Locate the cell with the specified text and output its [x, y] center coordinate. 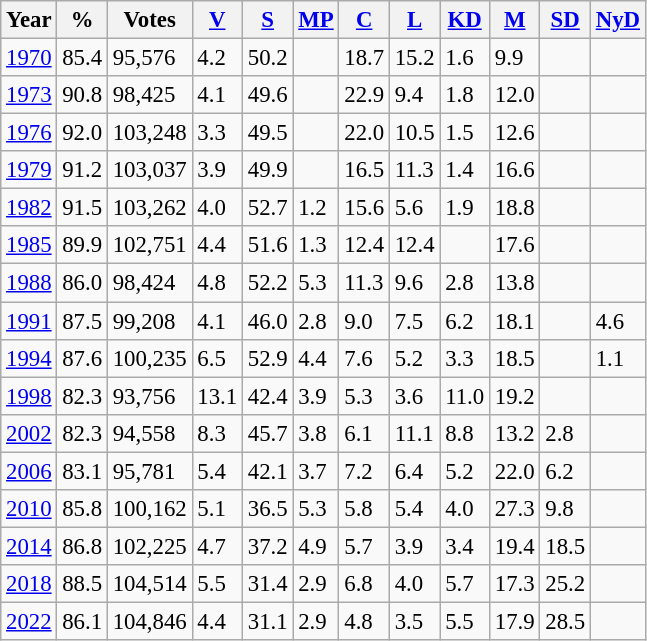
12.6 [514, 133]
9.9 [514, 58]
36.5 [267, 509]
93,756 [150, 396]
45.7 [267, 433]
102,225 [150, 546]
7.6 [364, 358]
3.6 [414, 396]
31.1 [267, 621]
16.5 [364, 170]
C [364, 20]
5.8 [364, 509]
86.8 [82, 546]
11.0 [465, 396]
46.0 [267, 321]
17.9 [514, 621]
1.9 [465, 208]
MP [316, 20]
100,162 [150, 509]
6.8 [364, 584]
19.4 [514, 546]
95,576 [150, 58]
5.6 [414, 208]
1982 [29, 208]
2006 [29, 471]
49.9 [267, 170]
6.4 [414, 471]
1991 [29, 321]
2022 [29, 621]
13.8 [514, 283]
L [414, 20]
1988 [29, 283]
M [514, 20]
V [217, 20]
91.2 [82, 170]
85.8 [82, 509]
9.6 [414, 283]
11.1 [414, 433]
17.6 [514, 245]
1994 [29, 358]
49.6 [267, 95]
87.5 [82, 321]
42.1 [267, 471]
9.4 [414, 95]
22.9 [364, 95]
4.6 [618, 321]
15.6 [364, 208]
2002 [29, 433]
1.8 [465, 95]
2010 [29, 509]
1.4 [465, 170]
49.5 [267, 133]
89.9 [82, 245]
6.5 [217, 358]
2014 [29, 546]
87.6 [82, 358]
42.4 [267, 396]
9.0 [364, 321]
51.6 [267, 245]
13.2 [514, 433]
52.2 [267, 283]
98,424 [150, 283]
4.2 [217, 58]
94,558 [150, 433]
7.5 [414, 321]
99,208 [150, 321]
3.5 [414, 621]
13.1 [217, 396]
98,425 [150, 95]
104,514 [150, 584]
27.3 [514, 509]
12.0 [514, 95]
102,751 [150, 245]
91.5 [82, 208]
Year [29, 20]
18.1 [514, 321]
1970 [29, 58]
16.6 [514, 170]
1985 [29, 245]
1.2 [316, 208]
25.2 [565, 584]
83.1 [82, 471]
S [267, 20]
103,248 [150, 133]
86.0 [82, 283]
103,262 [150, 208]
19.2 [514, 396]
15.2 [414, 58]
SD [565, 20]
1998 [29, 396]
90.8 [82, 95]
92.0 [82, 133]
17.3 [514, 584]
50.2 [267, 58]
18.8 [514, 208]
% [82, 20]
100,235 [150, 358]
1973 [29, 95]
8.3 [217, 433]
1.6 [465, 58]
1.3 [316, 245]
18.7 [364, 58]
1976 [29, 133]
10.5 [414, 133]
3.7 [316, 471]
95,781 [150, 471]
28.5 [565, 621]
88.5 [82, 584]
8.8 [465, 433]
1979 [29, 170]
31.4 [267, 584]
6.1 [364, 433]
52.9 [267, 358]
Votes [150, 20]
104,846 [150, 621]
9.8 [565, 509]
1.5 [465, 133]
37.2 [267, 546]
86.1 [82, 621]
4.9 [316, 546]
4.7 [217, 546]
NyD [618, 20]
7.2 [364, 471]
103,037 [150, 170]
3.4 [465, 546]
52.7 [267, 208]
2018 [29, 584]
5.1 [217, 509]
3.8 [316, 433]
1.1 [618, 358]
85.4 [82, 58]
KD [465, 20]
